Output the [x, y] coordinate of the center of the cell containing the given text.  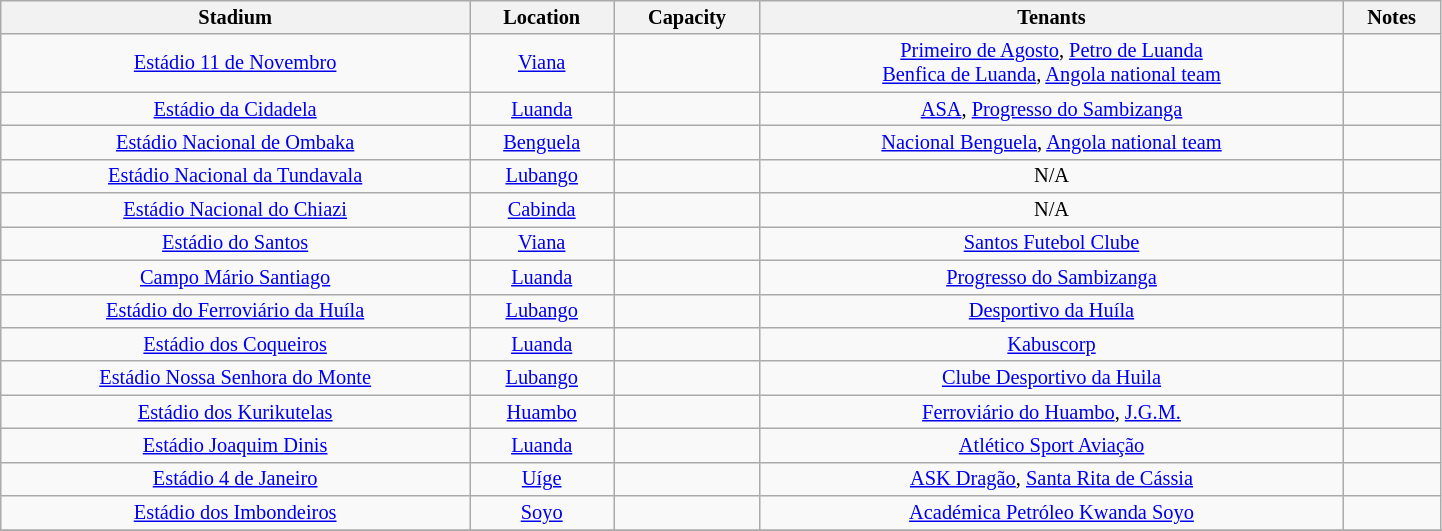
Estádio do Santos [236, 243]
Ferroviário do Huambo, J.G.M. [1052, 412]
Tenants [1052, 17]
Estádio 4 de Janeiro [236, 479]
Huambo [542, 412]
ASK Dragão, Santa Rita de Cássia [1052, 479]
Stadium [236, 17]
Estádio dos Imbondeiros [236, 513]
Clube Desportivo da Huila [1052, 378]
Estádio 11 de Novembro [236, 63]
Uíge [542, 479]
Estádio dos Coqueiros [236, 344]
Estádio Nacional do Chiazi [236, 210]
Académica Petróleo Kwanda Soyo [1052, 513]
Kabuscorp [1052, 344]
Nacional Benguela, Angola national team [1052, 142]
Benguela [542, 142]
Estádio Nacional da Tundavala [236, 176]
Estádio da Cidadela [236, 109]
Cabinda [542, 210]
Estádio Joaquim Dinis [236, 445]
Estádio Nacional de Ombaka [236, 142]
Progresso do Sambizanga [1052, 277]
Estádio do Ferroviário da Huíla [236, 311]
Capacity [687, 17]
Estádio Nossa Senhora do Monte [236, 378]
Location [542, 17]
ASA, Progresso do Sambizanga [1052, 109]
Soyo [542, 513]
Notes [1392, 17]
Santos Futebol Clube [1052, 243]
Atlético Sport Aviação [1052, 445]
Desportivo da Huíla [1052, 311]
Campo Mário Santiago [236, 277]
Estádio dos Kurikutelas [236, 412]
Primeiro de Agosto, Petro de LuandaBenfica de Luanda, Angola national team [1052, 63]
